Identify which cell holds the provided text, then report its (X, Y) central coordinate. 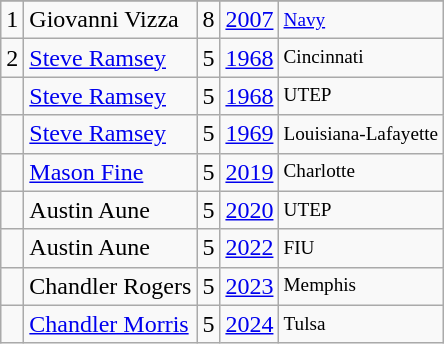
Louisiana-Lafayette (361, 134)
Tulsa (361, 324)
8 (208, 20)
Giovanni Vizza (110, 20)
2020 (250, 210)
Charlotte (361, 172)
1 (12, 20)
2 (12, 58)
1969 (250, 134)
Cincinnati (361, 58)
Navy (361, 20)
Chandler Rogers (110, 286)
Memphis (361, 286)
Mason Fine (110, 172)
Chandler Morris (110, 324)
2019 (250, 172)
2007 (250, 20)
2023 (250, 286)
FIU (361, 248)
2022 (250, 248)
2024 (250, 324)
